Find where the given text appears and provide that cell's center as [x, y] coordinate. 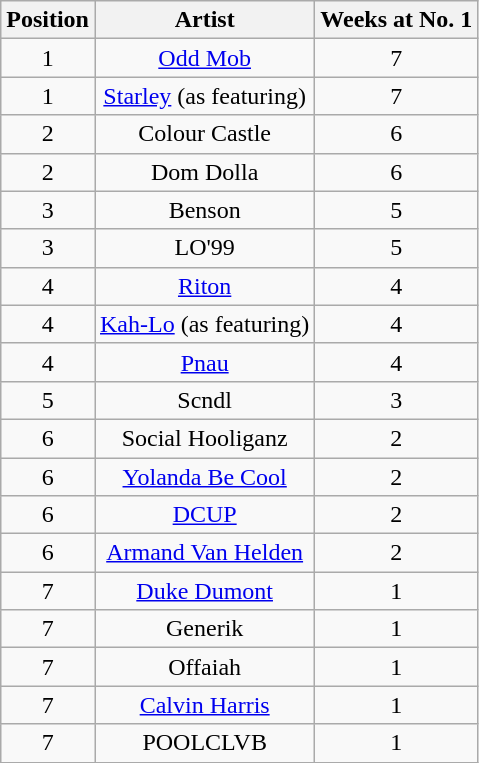
Odd Mob [204, 58]
Offaiah [204, 667]
Colour Castle [204, 134]
Generik [204, 629]
Duke Dumont [204, 591]
Kah-Lo (as featuring) [204, 324]
Position [48, 20]
LO'99 [204, 248]
Starley (as featuring) [204, 96]
Artist [204, 20]
Pnau [204, 362]
Riton [204, 286]
Yolanda Be Cool [204, 477]
Social Hooliganz [204, 438]
POOLCLVB [204, 743]
Weeks at No. 1 [396, 20]
Calvin Harris [204, 705]
Dom Dolla [204, 172]
Benson [204, 210]
Scndl [204, 400]
DCUP [204, 515]
Armand Van Helden [204, 553]
